Identify which cell holds the provided text, then report its (X, Y) central coordinate. 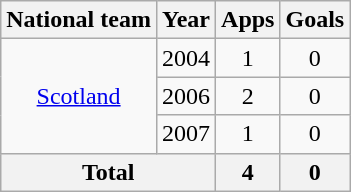
Apps (248, 20)
Year (186, 20)
2006 (186, 96)
National team (79, 20)
2007 (186, 134)
4 (248, 172)
Goals (315, 20)
2 (248, 96)
Total (108, 172)
2004 (186, 58)
Scotland (79, 96)
